Identify which cell holds the provided text, then report its [X, Y] central coordinate. 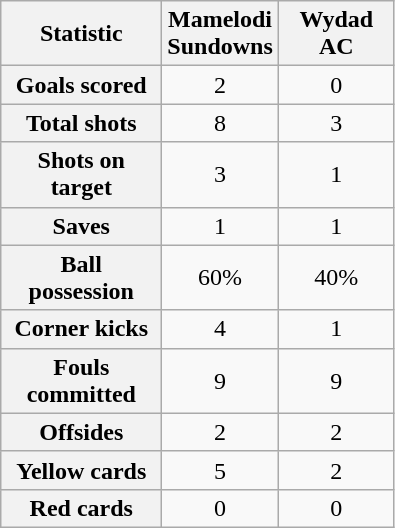
60% [220, 278]
Ball possession [82, 278]
Yellow cards [82, 470]
Total shots [82, 123]
Corner kicks [82, 329]
8 [220, 123]
Goals scored [82, 85]
5 [220, 470]
40% [336, 278]
Shots on target [82, 174]
Fouls committed [82, 380]
Saves [82, 226]
Offsides [82, 432]
Mamelodi Sundowns [220, 34]
Statistic [82, 34]
4 [220, 329]
Red cards [82, 508]
Wydad AC [336, 34]
